Locate the cell with the specified text and output its [X, Y] center coordinate. 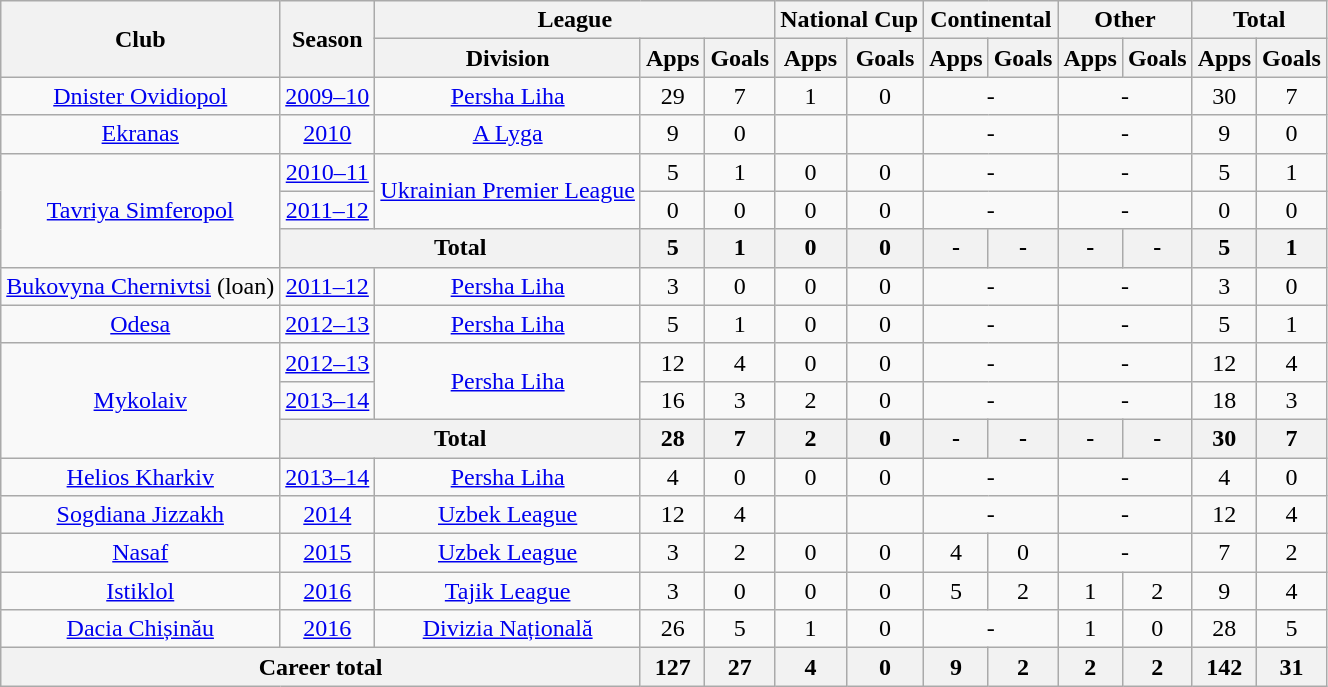
26 [672, 629]
27 [740, 667]
Career total [321, 667]
Bukovyna Chernivtsi (loan) [140, 286]
29 [672, 96]
Other [1125, 20]
Tajik League [508, 591]
Season [328, 39]
League [575, 20]
Helios Kharkiv [140, 477]
16 [672, 400]
Continental [991, 20]
Division [508, 58]
Dacia Chișinău [140, 629]
Mykolaiv [140, 400]
18 [1224, 400]
142 [1224, 667]
2009–10 [328, 96]
127 [672, 667]
2014 [328, 515]
National Cup [850, 20]
2010–11 [328, 172]
Ekranas [140, 134]
Istiklol [140, 591]
Tavriya Simferopol [140, 210]
2010 [328, 134]
Ukrainian Premier League [508, 191]
Nasaf [140, 553]
Club [140, 39]
A Lyga [508, 134]
Divizia Națională [508, 629]
31 [1292, 667]
Dnister Ovidiopol [140, 96]
Odesa [140, 324]
Sogdiana Jizzakh [140, 515]
2015 [328, 553]
